Determine the (X, Y) coordinate at the center of the cell enclosing the given text.  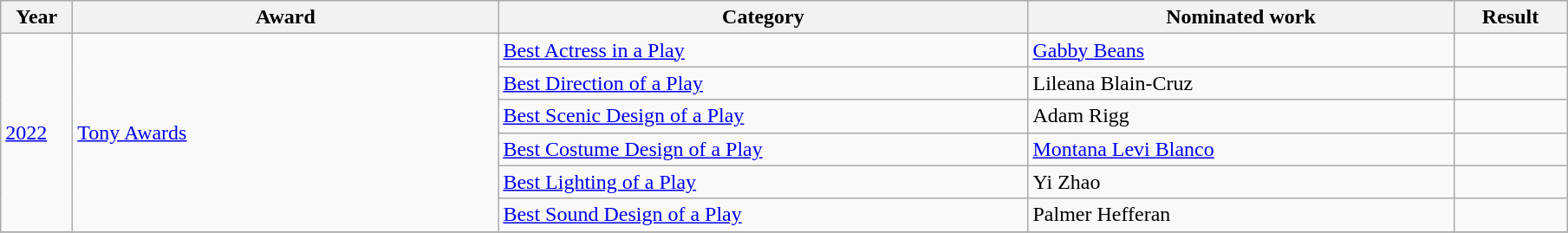
Best Actress in a Play (763, 50)
Adam Rigg (1241, 116)
Best Lighting of a Play (763, 182)
Best Direction of a Play (763, 83)
2022 (36, 133)
Best Sound Design of a Play (763, 215)
Nominated work (1241, 17)
Category (763, 17)
Montana Levi Blanco (1241, 149)
Best Costume Design of a Play (763, 149)
Best Scenic Design of a Play (763, 116)
Yi Zhao (1241, 182)
Tony Awards (286, 133)
Year (36, 17)
Lileana Blain-Cruz (1241, 83)
Gabby Beans (1241, 50)
Award (286, 17)
Palmer Hefferan (1241, 215)
Result (1510, 17)
